Return [x, y] of the center of cell containing provided text 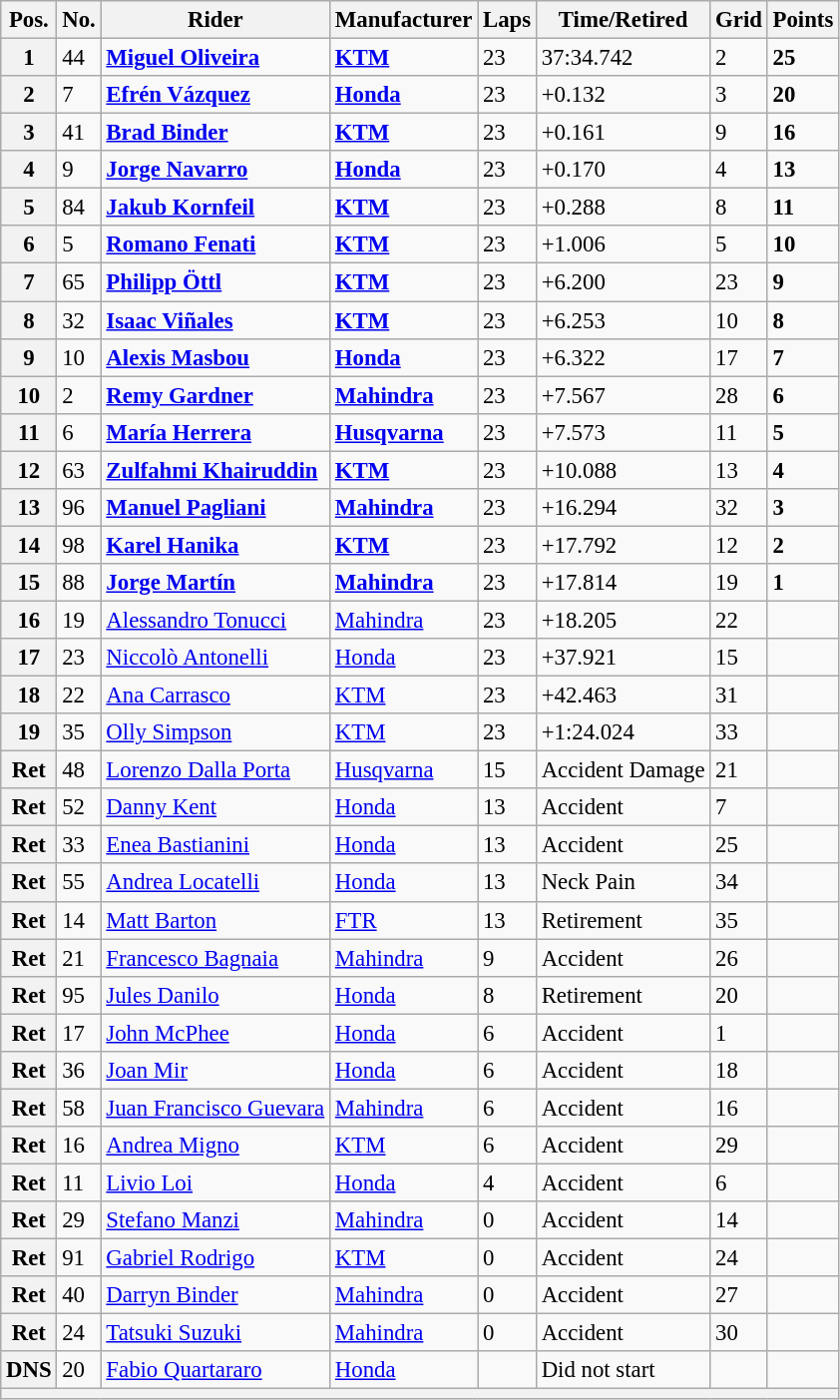
Rider [215, 20]
26 [738, 958]
Neck Pain [623, 883]
+0.288 [623, 208]
37:34.742 [623, 58]
Darryn Binder [215, 1295]
Alexis Masbou [215, 357]
+6.200 [623, 282]
Remy Gardner [215, 395]
Joan Mir [215, 1071]
Did not start [623, 1370]
Andrea Migno [215, 1146]
31 [738, 696]
98 [79, 545]
+17.792 [623, 545]
+1.006 [623, 244]
58 [79, 1108]
40 [79, 1295]
Gabriel Rodrigo [215, 1258]
Juan Francisco Guevara [215, 1108]
Livio Loi [215, 1182]
55 [79, 883]
91 [79, 1258]
+18.205 [623, 620]
Ana Carrasco [215, 696]
96 [79, 508]
30 [738, 1333]
Jules Danilo [215, 995]
Niccolò Antonelli [215, 658]
48 [79, 770]
Points [802, 20]
Danny Kent [215, 807]
52 [79, 807]
Laps [507, 20]
44 [79, 58]
Tatsuki Suzuki [215, 1333]
28 [738, 395]
Accident Damage [623, 770]
63 [79, 470]
Matt Barton [215, 920]
No. [79, 20]
+0.132 [623, 95]
Miguel Oliveira [215, 58]
María Herrera [215, 432]
Andrea Locatelli [215, 883]
Jorge Martín [215, 583]
+6.322 [623, 357]
34 [738, 883]
John McPhee [215, 1033]
DNS [29, 1370]
Romano Fenati [215, 244]
Philipp Öttl [215, 282]
Grid [738, 20]
+1:24.024 [623, 732]
84 [79, 208]
Manuel Pagliani [215, 508]
Karel Hanika [215, 545]
Jakub Kornfeil [215, 208]
Isaac Viñales [215, 320]
36 [79, 1071]
Time/Retired [623, 20]
Zulfahmi Khairuddin [215, 470]
+7.573 [623, 432]
+6.253 [623, 320]
+16.294 [623, 508]
Efrén Vázquez [215, 95]
+0.161 [623, 133]
FTR [404, 920]
Olly Simpson [215, 732]
Brad Binder [215, 133]
41 [79, 133]
95 [79, 995]
Alessandro Tonucci [215, 620]
+0.170 [623, 170]
+10.088 [623, 470]
Pos. [29, 20]
Jorge Navarro [215, 170]
Enea Bastianini [215, 845]
Stefano Manzi [215, 1220]
88 [79, 583]
Francesco Bagnaia [215, 958]
+17.814 [623, 583]
65 [79, 282]
Fabio Quartararo [215, 1370]
+42.463 [623, 696]
27 [738, 1295]
Lorenzo Dalla Porta [215, 770]
+7.567 [623, 395]
+37.921 [623, 658]
Manufacturer [404, 20]
